Return the (X, Y) coordinate for the center point of the cell that contains the specified text.  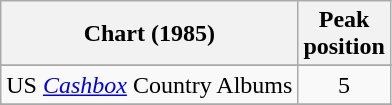
5 (344, 85)
Peakposition (344, 34)
US Cashbox Country Albums (150, 85)
Chart (1985) (150, 34)
